Extract the [x, y] coordinate from the center of the cell holding the provided text.  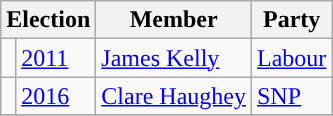
Labour [291, 58]
Member [174, 20]
Clare Haughey [174, 96]
James Kelly [174, 58]
2011 [56, 58]
SNP [291, 96]
2016 [56, 96]
Party [291, 20]
Election [48, 20]
